Return the (x, y) coordinate for the center point of the cell that contains the specified text.  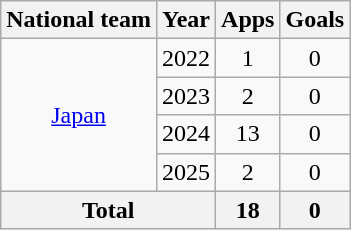
2022 (186, 58)
2024 (186, 134)
1 (248, 58)
Goals (315, 20)
13 (248, 134)
Japan (79, 115)
Year (186, 20)
18 (248, 210)
Total (108, 210)
2023 (186, 96)
Apps (248, 20)
National team (79, 20)
2025 (186, 172)
